Provide the [X, Y] coordinate of the cell's center where the given text is located.  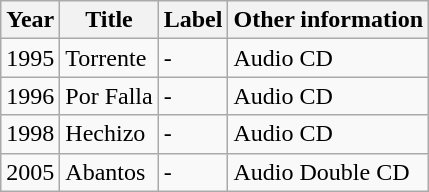
Audio Double CD [328, 172]
1998 [30, 134]
2005 [30, 172]
Abantos [109, 172]
Other information [328, 20]
Title [109, 20]
Torrente [109, 58]
Year [30, 20]
Por Falla [109, 96]
1995 [30, 58]
Hechizo [109, 134]
1996 [30, 96]
Label [193, 20]
